Detect which cell encompasses the target text, then output its [x, y] center coordinate. 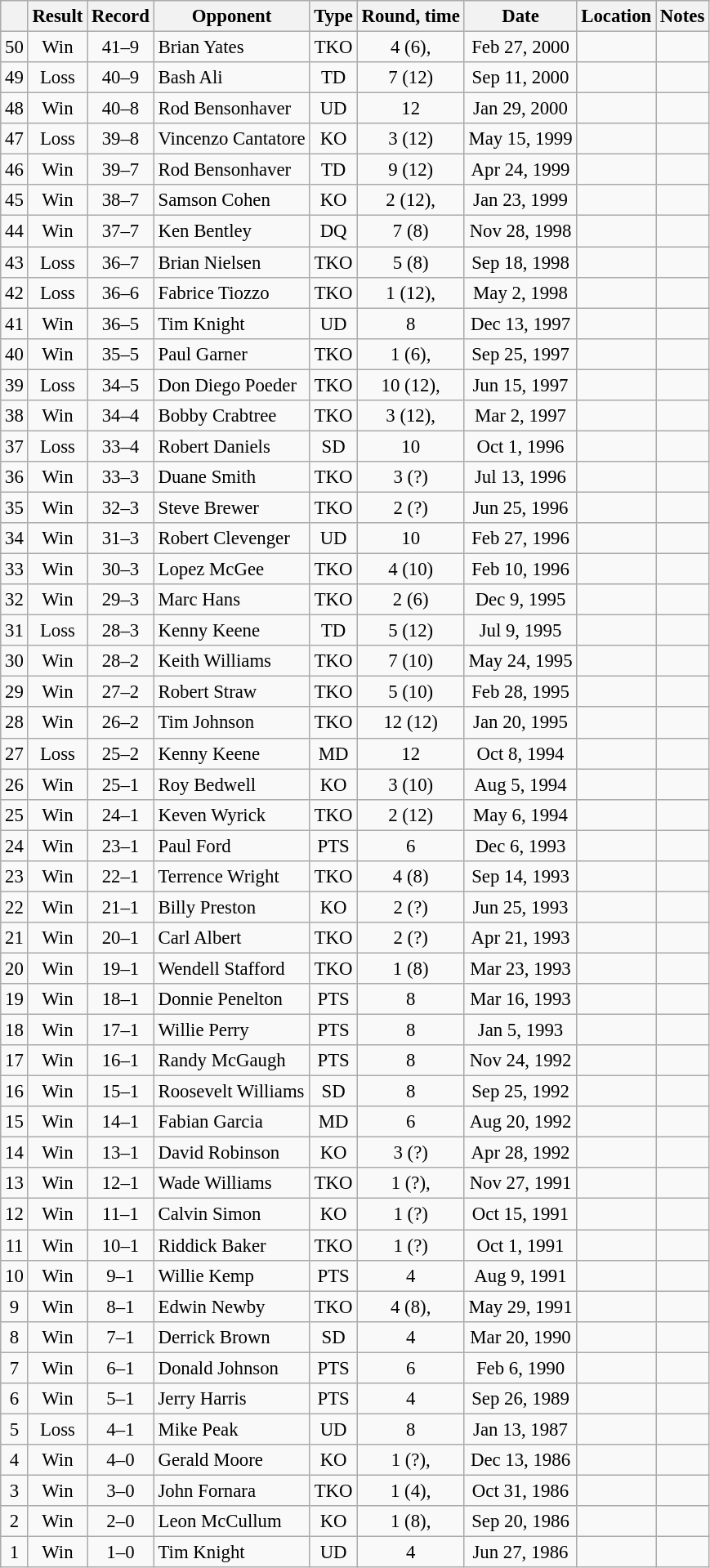
41–9 [121, 47]
Billy Preston [232, 907]
Fabian Garcia [232, 1122]
8–1 [121, 1307]
Bash Ali [232, 78]
1 (8), [410, 1521]
Jan 20, 1995 [520, 723]
Jun 27, 1986 [520, 1552]
DQ [333, 231]
1 (6), [410, 354]
6–1 [121, 1368]
33–3 [121, 477]
Riddick Baker [232, 1245]
17 [15, 1061]
4 (10) [410, 570]
24–1 [121, 815]
Nov 24, 1992 [520, 1061]
2 [15, 1521]
Dec 6, 1993 [520, 846]
Paul Ford [232, 846]
12–1 [121, 1184]
1 (4), [410, 1490]
15–1 [121, 1092]
Mar 2, 1997 [520, 416]
John Fornara [232, 1490]
37–7 [121, 231]
2 (12) [410, 815]
14 [15, 1153]
28–2 [121, 661]
7–1 [121, 1337]
Wendell Stafford [232, 968]
36–6 [121, 293]
18 [15, 1030]
28 [15, 723]
Opponent [232, 16]
46 [15, 170]
33 [15, 570]
Duane Smith [232, 477]
5 (10) [410, 692]
Feb 27, 1996 [520, 538]
13–1 [121, 1153]
Type [333, 16]
Aug 20, 1992 [520, 1122]
3 (10) [410, 784]
4 (8) [410, 877]
Oct 31, 1986 [520, 1490]
4–1 [121, 1429]
9 [15, 1307]
Sep 14, 1993 [520, 877]
13 [15, 1184]
29 [15, 692]
Date [520, 16]
Fabrice Tiozzo [232, 293]
38–7 [121, 200]
Randy McGaugh [232, 1061]
3–0 [121, 1490]
Roy Bedwell [232, 784]
Feb 6, 1990 [520, 1368]
27 [15, 753]
47 [15, 139]
Jul 13, 1996 [520, 477]
Oct 8, 1994 [520, 753]
18–1 [121, 999]
33–4 [121, 446]
Edwin Newby [232, 1307]
Bobby Crabtree [232, 416]
9–1 [121, 1275]
34–4 [121, 416]
Jun 25, 1993 [520, 907]
Samson Cohen [232, 200]
Sep 20, 1986 [520, 1521]
Jun 15, 1997 [520, 385]
36–7 [121, 262]
23–1 [121, 846]
10–1 [121, 1245]
2–0 [121, 1521]
39–8 [121, 139]
May 6, 1994 [520, 815]
2 (6) [410, 600]
25–2 [121, 753]
27–2 [121, 692]
42 [15, 293]
35–5 [121, 354]
Result [57, 16]
40–8 [121, 109]
Wade Williams [232, 1184]
Nov 28, 1998 [520, 231]
Keith Williams [232, 661]
23 [15, 877]
16 [15, 1092]
5 (8) [410, 262]
May 29, 1991 [520, 1307]
May 2, 1998 [520, 293]
Sep 18, 1998 [520, 262]
34 [15, 538]
Notes [683, 16]
Willie Perry [232, 1030]
Aug 5, 1994 [520, 784]
25 [15, 815]
40–9 [121, 78]
Aug 9, 1991 [520, 1275]
3 (12) [410, 139]
Willie Kemp [232, 1275]
1 [15, 1552]
45 [15, 200]
Location [616, 16]
Jan 5, 1993 [520, 1030]
Robert Clevenger [232, 538]
36–5 [121, 324]
Marc Hans [232, 600]
25–1 [121, 784]
11–1 [121, 1214]
May 24, 1995 [520, 661]
Dec 13, 1986 [520, 1460]
43 [15, 262]
Donald Johnson [232, 1368]
17–1 [121, 1030]
20–1 [121, 938]
16–1 [121, 1061]
Leon McCullum [232, 1521]
36 [15, 477]
Brian Yates [232, 47]
38 [15, 416]
48 [15, 109]
Jan 29, 2000 [520, 109]
Oct 1, 1996 [520, 446]
30–3 [121, 570]
44 [15, 231]
Tim Johnson [232, 723]
28–3 [121, 631]
20 [15, 968]
21–1 [121, 907]
Dec 9, 1995 [520, 600]
10 (12), [410, 385]
39 [15, 385]
30 [15, 661]
19–1 [121, 968]
1–0 [121, 1552]
26–2 [121, 723]
49 [15, 78]
29–3 [121, 600]
Mar 23, 1993 [520, 968]
Mar 20, 1990 [520, 1337]
Robert Daniels [232, 446]
41 [15, 324]
Paul Garner [232, 354]
Don Diego Poeder [232, 385]
3 [15, 1490]
19 [15, 999]
4–0 [121, 1460]
Nov 27, 1991 [520, 1184]
Mar 16, 1993 [520, 999]
37 [15, 446]
Carl Albert [232, 938]
22–1 [121, 877]
14–1 [121, 1122]
Roosevelt Williams [232, 1092]
5 [15, 1429]
Dec 13, 1997 [520, 324]
Sep 11, 2000 [520, 78]
7 (10) [410, 661]
Apr 28, 1992 [520, 1153]
7 (12) [410, 78]
Record [121, 16]
Oct 15, 1991 [520, 1214]
Oct 1, 1991 [520, 1245]
26 [15, 784]
Calvin Simon [232, 1214]
11 [15, 1245]
Lopez McGee [232, 570]
Steve Brewer [232, 507]
Apr 21, 1993 [520, 938]
Sep 25, 1997 [520, 354]
4 (8), [410, 1307]
Feb 27, 2000 [520, 47]
Jan 13, 1987 [520, 1429]
Sep 26, 1989 [520, 1399]
Gerald Moore [232, 1460]
9 (12) [410, 170]
Robert Straw [232, 692]
32–3 [121, 507]
Feb 28, 1995 [520, 692]
Apr 24, 1999 [520, 170]
Jul 9, 1995 [520, 631]
1 (12), [410, 293]
Jerry Harris [232, 1399]
Terrence Wright [232, 877]
31–3 [121, 538]
3 (12), [410, 416]
40 [15, 354]
David Robinson [232, 1153]
1 (8) [410, 968]
34–5 [121, 385]
Derrick Brown [232, 1337]
50 [15, 47]
7 (8) [410, 231]
12 (12) [410, 723]
Jan 23, 1999 [520, 200]
31 [15, 631]
5 (12) [410, 631]
Feb 10, 1996 [520, 570]
Vincenzo Cantatore [232, 139]
4 (6), [410, 47]
5–1 [121, 1399]
Mike Peak [232, 1429]
2 (12), [410, 200]
7 [15, 1368]
15 [15, 1122]
Ken Bentley [232, 231]
May 15, 1999 [520, 139]
Donnie Penelton [232, 999]
Keven Wyrick [232, 815]
Brian Nielsen [232, 262]
35 [15, 507]
39–7 [121, 170]
Sep 25, 1992 [520, 1092]
24 [15, 846]
32 [15, 600]
Jun 25, 1996 [520, 507]
21 [15, 938]
Round, time [410, 16]
22 [15, 907]
